Return (X, Y) of the center of cell containing provided text 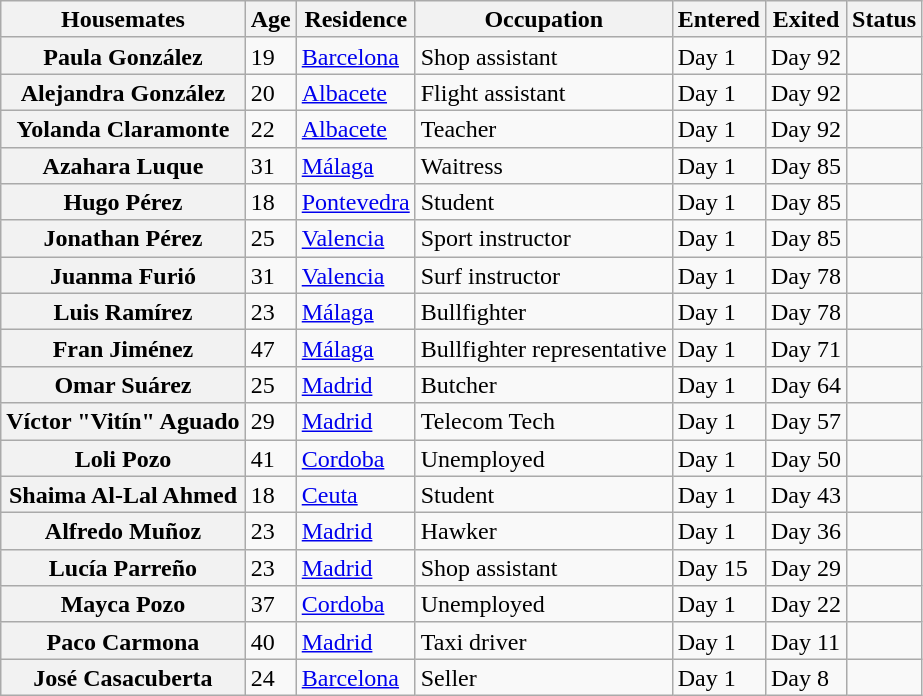
24 (270, 678)
Sport instructor (544, 238)
20 (270, 92)
Taxi driver (544, 640)
Bullfighter (544, 312)
Day 22 (806, 604)
Housemates (123, 20)
Status (884, 20)
Day 8 (806, 678)
Víctor "Vitín" Aguado (123, 422)
Day 71 (806, 348)
Teacher (544, 128)
Luis Ramírez (123, 312)
Occupation (544, 20)
Day 15 (718, 568)
29 (270, 422)
Day 43 (806, 494)
Surf instructor (544, 276)
Juanma Furió (123, 276)
47 (270, 348)
Entered (718, 20)
Fran Jiménez (123, 348)
Age (270, 20)
22 (270, 128)
Hawker (544, 532)
Hugo Pérez (123, 202)
Residence (356, 20)
40 (270, 640)
Day 29 (806, 568)
Paula González (123, 56)
Exited (806, 20)
Alejandra González (123, 92)
Jonathan Pérez (123, 238)
Day 57 (806, 422)
Ceuta (356, 494)
Lucía Parreño (123, 568)
Paco Carmona (123, 640)
Azahara Luque (123, 166)
Loli Pozo (123, 458)
Yolanda Claramonte (123, 128)
Flight assistant (544, 92)
Day 50 (806, 458)
Alfredo Muñoz (123, 532)
Butcher (544, 384)
José Casacuberta (123, 678)
Day 11 (806, 640)
Day 64 (806, 384)
37 (270, 604)
Waitress (544, 166)
19 (270, 56)
Day 36 (806, 532)
Bullfighter representative (544, 348)
Pontevedra (356, 202)
Shaima Al-Lal Ahmed (123, 494)
41 (270, 458)
Telecom Tech (544, 422)
Mayca Pozo (123, 604)
Seller (544, 678)
Omar Suárez (123, 384)
